Identify which cell holds the provided text, then report its [x, y] central coordinate. 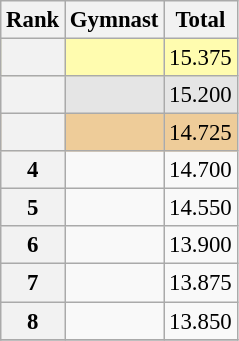
Rank [33, 20]
8 [33, 321]
Gymnast [114, 20]
15.200 [200, 95]
Total [200, 20]
13.875 [200, 283]
4 [33, 170]
14.550 [200, 208]
6 [33, 245]
14.725 [200, 133]
13.850 [200, 321]
15.375 [200, 58]
14.700 [200, 170]
13.900 [200, 245]
7 [33, 283]
5 [33, 208]
